Return (x, y) of the center of cell containing provided text 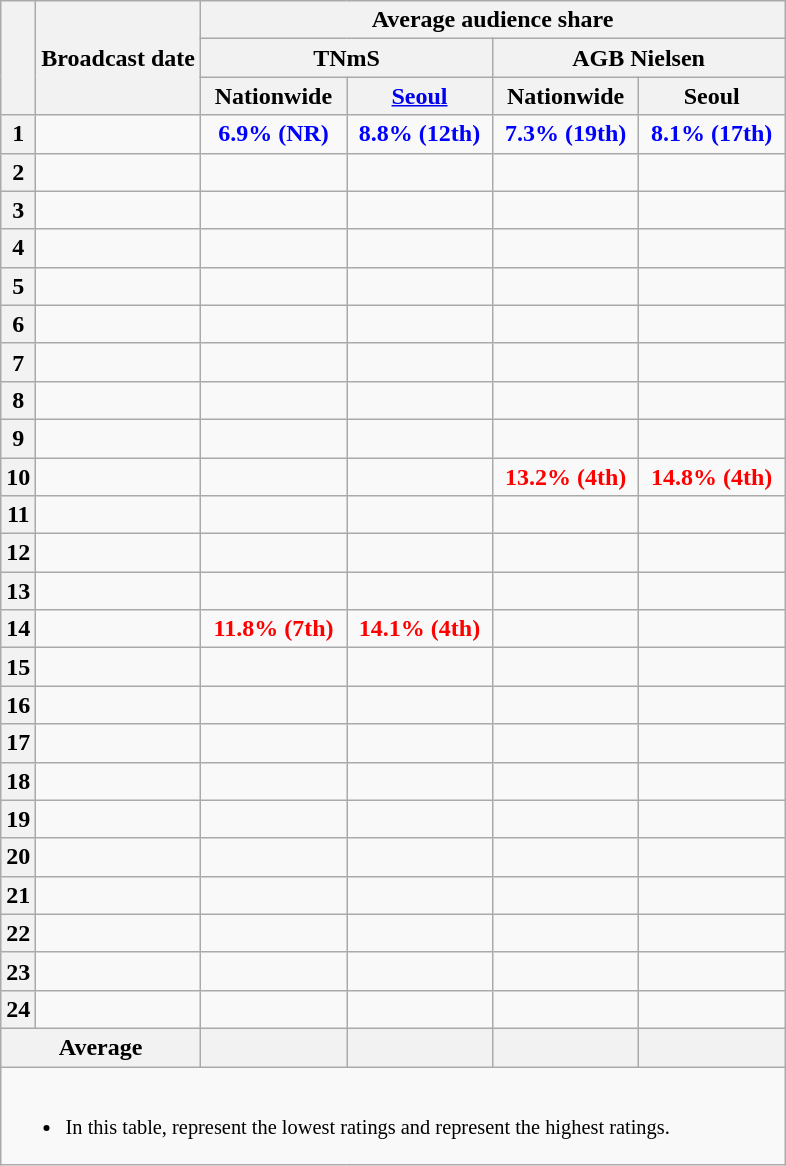
Broadcast date (118, 58)
23 (18, 971)
21 (18, 895)
8.1% (17th) (712, 134)
7 (18, 362)
14.1% (4th) (419, 629)
18 (18, 781)
19 (18, 819)
6.9% (NR) (273, 134)
In this table, represent the lowest ratings and represent the highest ratings. (393, 1115)
20 (18, 857)
17 (18, 743)
Average audience share (492, 20)
Average (101, 1047)
8.8% (12th) (419, 134)
15 (18, 667)
6 (18, 324)
9 (18, 438)
1 (18, 134)
AGB Nielsen (639, 58)
14 (18, 629)
24 (18, 1009)
8 (18, 400)
11.8% (7th) (273, 629)
22 (18, 933)
10 (18, 477)
2 (18, 172)
14.8% (4th) (712, 477)
11 (18, 515)
TNmS (346, 58)
13.2% (4th) (566, 477)
13 (18, 591)
3 (18, 210)
16 (18, 705)
5 (18, 286)
4 (18, 248)
7.3% (19th) (566, 134)
12 (18, 553)
